Output the [x, y] coordinate of the center of the cell containing the given text.  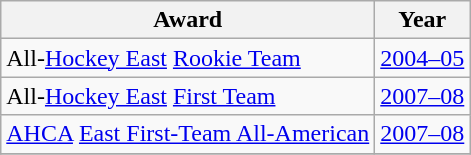
All-Hockey East Rookie Team [188, 58]
AHCA East First-Team All-American [188, 134]
Year [422, 20]
2004–05 [422, 58]
Award [188, 20]
All-Hockey East First Team [188, 96]
